Search for the cell housing the specified text and yield its (x, y) center coordinate. 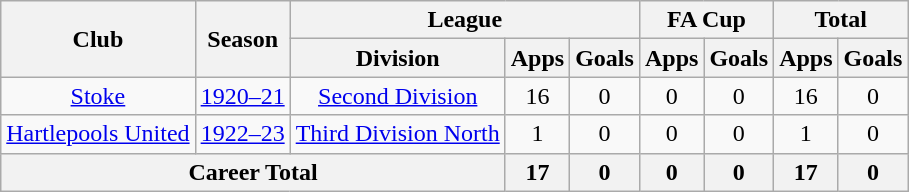
1922–23 (242, 134)
Club (98, 39)
Second Division (398, 96)
Career Total (253, 172)
Division (398, 58)
Third Division North (398, 134)
FA Cup (706, 20)
Total (841, 20)
League (464, 20)
Season (242, 39)
Stoke (98, 96)
Hartlepools United (98, 134)
1920–21 (242, 96)
